From the cell containing the given text, extract its center point as [x, y] coordinate. 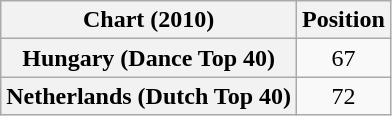
67 [344, 58]
Chart (2010) [149, 20]
Hungary (Dance Top 40) [149, 58]
Netherlands (Dutch Top 40) [149, 96]
Position [344, 20]
72 [344, 96]
